Capture the cell that displays the provided text and extract its (X, Y) central coordinate. 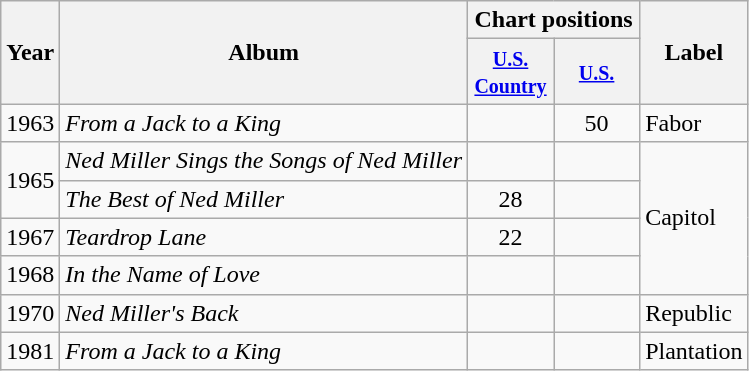
Teardrop Lane (264, 237)
U.S. Country (511, 72)
1963 (30, 123)
Album (264, 52)
U.S. (597, 72)
50 (597, 123)
Year (30, 52)
Plantation (694, 351)
Republic (694, 313)
In the Name of Love (264, 275)
The Best of Ned Miller (264, 199)
Ned Miller's Back (264, 313)
28 (511, 199)
Capitol (694, 218)
Fabor (694, 123)
1965 (30, 180)
22 (511, 237)
Ned Miller Sings the Songs of Ned Miller (264, 161)
1970 (30, 313)
Chart positions (554, 20)
Label (694, 52)
1967 (30, 237)
1981 (30, 351)
1968 (30, 275)
